Identify which cell holds the provided text, then report its (X, Y) central coordinate. 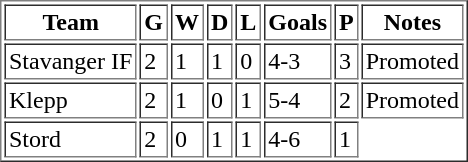
Klepp (70, 100)
3 (347, 62)
Stavanger IF (70, 62)
5-4 (298, 100)
W (186, 22)
4-3 (298, 62)
Goals (298, 22)
Stord (70, 140)
Team (70, 22)
Notes (412, 22)
P (347, 22)
G (154, 22)
L (248, 22)
D (219, 22)
4-6 (298, 140)
